Extract the [X, Y] coordinate from the center of the cell holding the provided text.  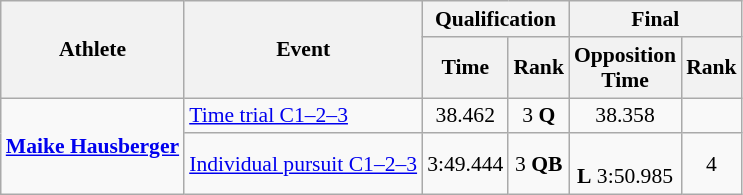
Final [656, 19]
3 QB [538, 164]
Event [303, 50]
38.358 [625, 116]
Time trial C1–2–3 [303, 116]
3:49.444 [465, 164]
3 Q [538, 116]
Qualification [496, 19]
Individual pursuit C1–2–3 [303, 164]
OppositionTime [625, 68]
Time [465, 68]
38.462 [465, 116]
L 3:50.985 [625, 164]
Maike Hausberger [92, 146]
4 [712, 164]
Athlete [92, 50]
